Provide the [x, y] coordinate of the cell's center where the given text is located.  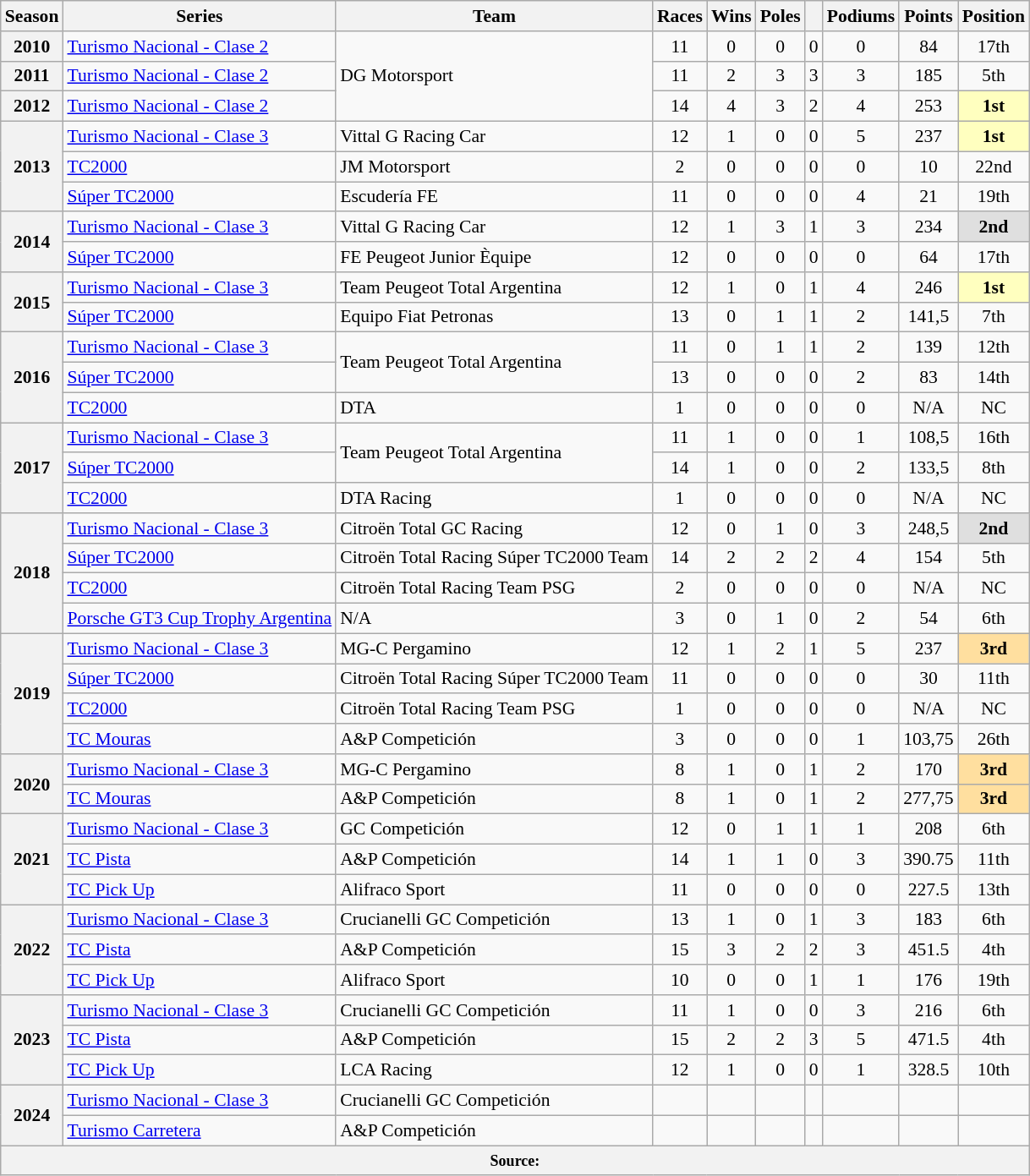
2024 [32, 1116]
154 [929, 558]
2020 [32, 785]
DTA Racing [494, 498]
103,75 [929, 739]
22nd [994, 167]
253 [929, 107]
328.5 [929, 1070]
2018 [32, 573]
2014 [32, 242]
26th [994, 739]
64 [929, 257]
451.5 [929, 950]
14th [994, 378]
LCA Racing [494, 1070]
DG Motorsport [494, 76]
54 [929, 619]
390.75 [929, 860]
Points [929, 16]
10th [994, 1070]
DTA [494, 407]
Series [200, 16]
2019 [32, 693]
277,75 [929, 799]
2022 [32, 950]
139 [929, 347]
FE Peugeot Junior Èquipe [494, 257]
Podiums [861, 16]
2021 [32, 859]
8th [994, 468]
83 [929, 378]
185 [929, 76]
21 [929, 197]
227.5 [929, 889]
Position [994, 16]
84 [929, 46]
7th [994, 317]
2013 [32, 167]
183 [929, 920]
Turismo Carretera [200, 1130]
Season [32, 16]
Wins [731, 16]
2011 [32, 76]
133,5 [929, 468]
Citroën Total GC Racing [494, 528]
176 [929, 980]
Source: [515, 1161]
2010 [32, 46]
2012 [32, 107]
Poles [781, 16]
246 [929, 287]
30 [929, 679]
248,5 [929, 528]
16th [994, 438]
Equipo Fiat Petronas [494, 317]
2015 [32, 303]
JM Motorsport [494, 167]
Escudería FE [494, 197]
216 [929, 1010]
Porsche GT3 Cup Trophy Argentina [200, 619]
GC Competición [494, 829]
2023 [32, 1040]
141,5 [929, 317]
208 [929, 829]
170 [929, 769]
13th [994, 889]
234 [929, 227]
471.5 [929, 1040]
108,5 [929, 438]
12th [994, 347]
2016 [32, 377]
2017 [32, 468]
Races [680, 16]
Team [494, 16]
